Provide the [x, y] coordinate of the cell's center where the given text is located.  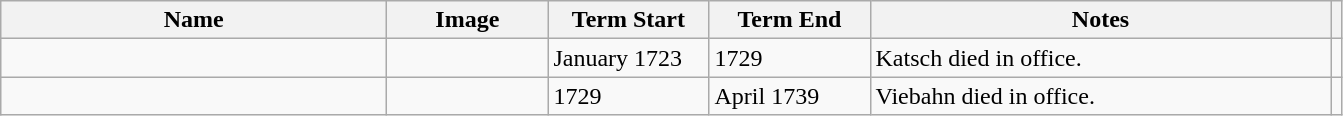
Katsch died in office. [1100, 58]
Notes [1100, 20]
Image [468, 20]
April 1739 [790, 96]
January 1723 [628, 58]
Name [194, 20]
Term Start [628, 20]
Viebahn died in office. [1100, 96]
Term End [790, 20]
